Identify which cell holds the provided text, then report its [X, Y] central coordinate. 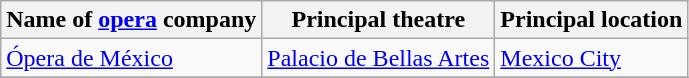
Name of opera company [132, 20]
Principal theatre [378, 20]
Ópera de México [132, 58]
Mexico City [592, 58]
Palacio de Bellas Artes [378, 58]
Principal location [592, 20]
